Scan for the cell matching the given text and deliver its [x, y] coordinate at center. 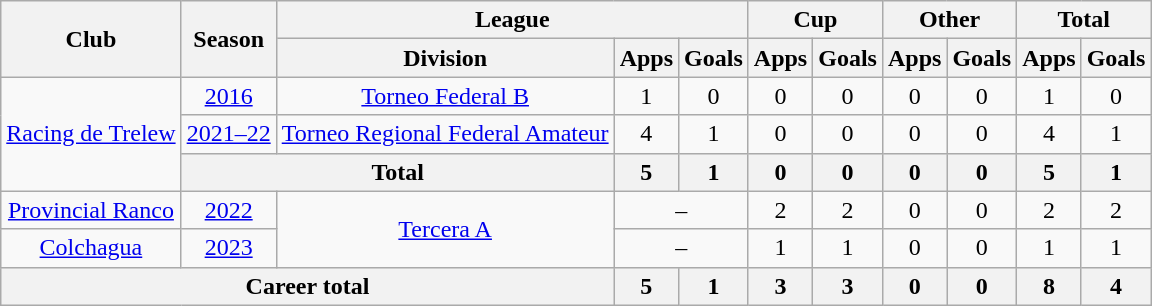
Tercera A [445, 229]
8 [1049, 286]
Division [445, 58]
Career total [308, 286]
2022 [228, 210]
Colchagua [91, 248]
League [512, 20]
Torneo Regional Federal Amateur [445, 134]
2016 [228, 96]
Other [949, 20]
Torneo Federal B [445, 96]
Club [91, 39]
Cup [815, 20]
Racing de Trelew [91, 134]
2021–22 [228, 134]
Provincial Ranco [91, 210]
2023 [228, 248]
Season [228, 39]
